From the cell containing the given text, extract its center point as [x, y] coordinate. 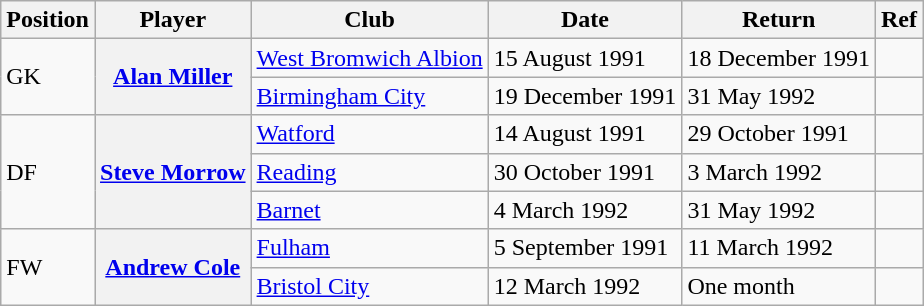
DF [48, 172]
19 December 1991 [585, 96]
GK [48, 77]
12 March 1992 [585, 286]
Bristol City [370, 286]
29 October 1991 [779, 134]
18 December 1991 [779, 58]
Position [48, 20]
Alan Miller [172, 77]
14 August 1991 [585, 134]
3 March 1992 [779, 172]
FW [48, 267]
11 March 1992 [779, 248]
15 August 1991 [585, 58]
One month [779, 286]
Player [172, 20]
5 September 1991 [585, 248]
West Bromwich Albion [370, 58]
Club [370, 20]
Return [779, 20]
Fulham [370, 248]
Reading [370, 172]
Watford [370, 134]
Barnet [370, 210]
Ref [900, 20]
4 March 1992 [585, 210]
Andrew Cole [172, 267]
Birmingham City [370, 96]
Date [585, 20]
30 October 1991 [585, 172]
Steve Morrow [172, 172]
